From the cell containing the given text, extract its center point as [x, y] coordinate. 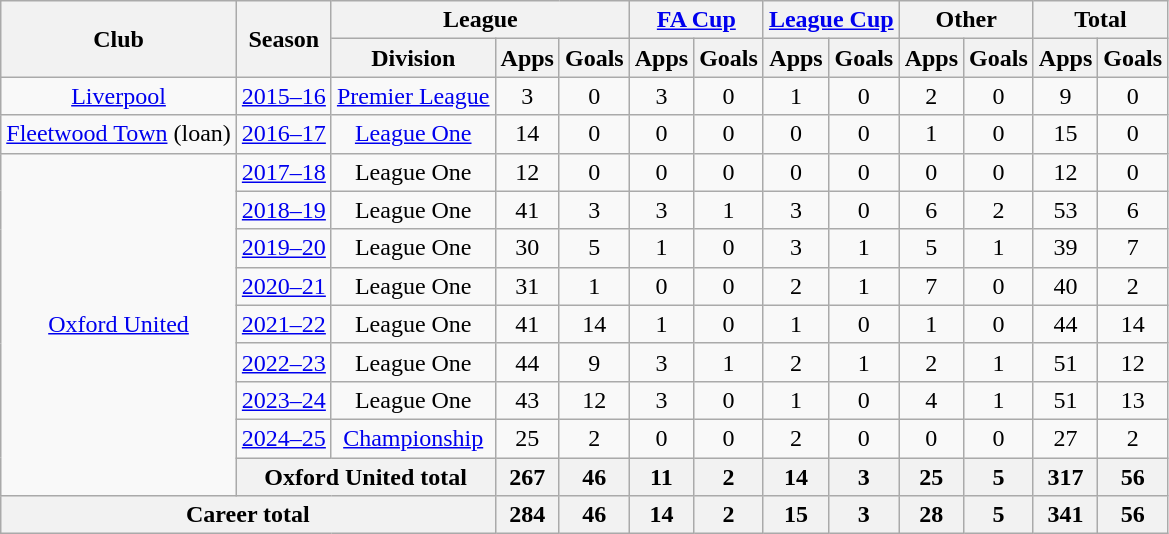
2022–23 [284, 362]
317 [1065, 477]
FA Cup [696, 20]
Liverpool [119, 96]
2020–21 [284, 286]
28 [931, 515]
267 [527, 477]
Championship [413, 438]
30 [527, 248]
2021–22 [284, 324]
2023–24 [284, 400]
2019–20 [284, 248]
Division [413, 58]
4 [931, 400]
Season [284, 39]
53 [1065, 210]
27 [1065, 438]
2018–19 [284, 210]
League Cup [831, 20]
Premier League [413, 96]
341 [1065, 515]
Club [119, 39]
13 [1133, 400]
11 [661, 477]
League [480, 20]
Career total [248, 515]
39 [1065, 248]
Fleetwood Town (loan) [119, 134]
43 [527, 400]
Oxford United [119, 324]
40 [1065, 286]
Other [966, 20]
2015–16 [284, 96]
31 [527, 286]
Total [1100, 20]
2016–17 [284, 134]
2017–18 [284, 172]
Oxford United total [366, 477]
2024–25 [284, 438]
284 [527, 515]
